Pinpoint the cell where the given text exists, returning its [x, y] midpoint coordinate. 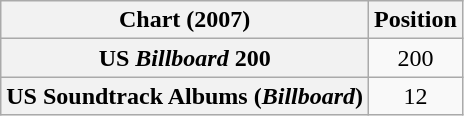
200 [416, 58]
Chart (2007) [185, 20]
Position [416, 20]
US Billboard 200 [185, 58]
US Soundtrack Albums (Billboard) [185, 96]
12 [416, 96]
